Pinpoint the cell where the given text exists, returning its [x, y] midpoint coordinate. 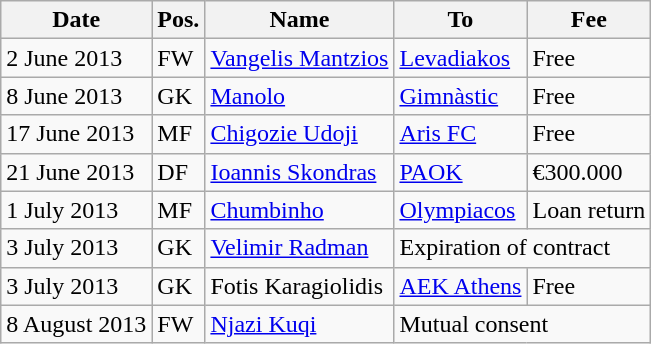
1 July 2013 [76, 210]
Manolo [300, 96]
Gimnàstic [460, 96]
21 June 2013 [76, 172]
Chumbinho [300, 210]
8 June 2013 [76, 96]
Expiration of contract [522, 248]
Njazi Kuqi [300, 324]
Velimir Radman [300, 248]
Vangelis Mantzios [300, 58]
Pos. [178, 20]
Mutual consent [522, 324]
17 June 2013 [76, 134]
Aris FC [460, 134]
8 August 2013 [76, 324]
€300.000 [589, 172]
Name [300, 20]
Ioannis Skondras [300, 172]
Olympiacos [460, 210]
PAOK [460, 172]
Levadiakos [460, 58]
Loan return [589, 210]
DF [178, 172]
Date [76, 20]
Chigozie Udoji [300, 134]
Fee [589, 20]
2 June 2013 [76, 58]
To [460, 20]
AEK Athens [460, 286]
Fotis Karagiolidis [300, 286]
